Return [x, y] of the center of cell containing provided text 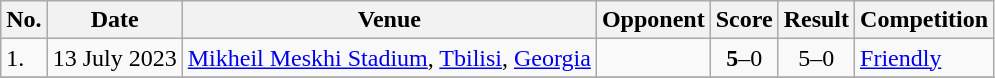
Score [744, 20]
Competition [924, 20]
No. [24, 20]
13 July 2023 [114, 58]
Result [816, 20]
Opponent [653, 20]
Venue [389, 20]
Friendly [924, 58]
Mikheil Meskhi Stadium, Tbilisi, Georgia [389, 58]
Date [114, 20]
1. [24, 58]
